Provide the [x, y] coordinate of the cell's center where the given text is located.  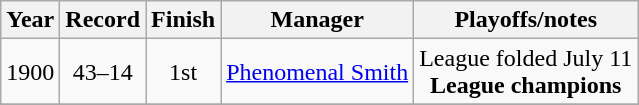
Record [103, 20]
1st [184, 72]
Playoffs/notes [526, 20]
1900 [30, 72]
Year [30, 20]
Manager [318, 20]
League folded July 11League champions [526, 72]
Phenomenal Smith [318, 72]
43–14 [103, 72]
Finish [184, 20]
